From the cell containing the given text, extract its center point as (x, y) coordinate. 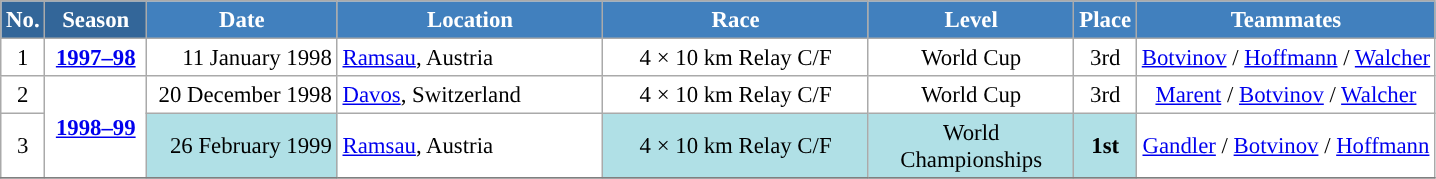
Gandler / Botvinov / Hoffmann (1286, 146)
1st (1105, 146)
Date (242, 20)
Level (971, 20)
World Championships (971, 146)
11 January 1998 (242, 58)
Location (470, 20)
26 February 1999 (242, 146)
2 (23, 95)
Teammates (1286, 20)
1997–98 (96, 58)
Place (1105, 20)
Season (96, 20)
Davos, Switzerland (470, 95)
1 (23, 58)
1998–99 (96, 127)
Race (736, 20)
3 (23, 146)
Botvinov / Hoffmann / Walcher (1286, 58)
20 December 1998 (242, 95)
No. (23, 20)
Marent / Botvinov / Walcher (1286, 95)
